Output the [x, y] coordinate of the center of the cell containing the given text.  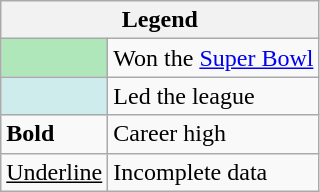
Career high [214, 134]
Led the league [214, 96]
Won the Super Bowl [214, 58]
Legend [160, 20]
Incomplete data [214, 172]
Underline [54, 172]
Bold [54, 134]
